Pinpoint the cell where the given text exists, returning its [X, Y] midpoint coordinate. 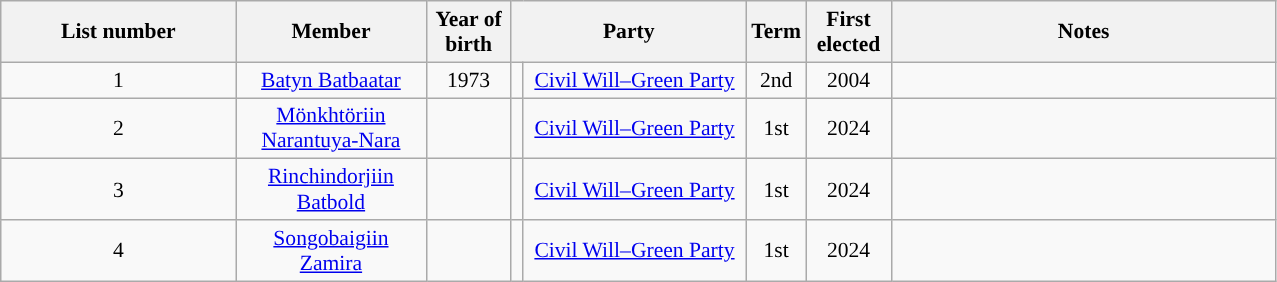
Notes [1084, 32]
1973 [468, 80]
2004 [848, 80]
Year of birth [468, 32]
Mönkhtöriin Narantuya-Nara [331, 128]
1 [118, 80]
Songobaigiin Zamira [331, 250]
3 [118, 190]
First elected [848, 32]
Batyn Batbaatar [331, 80]
Term [776, 32]
2 [118, 128]
Member [331, 32]
Party [628, 32]
List number [118, 32]
Rinchindorjiin Batbold [331, 190]
4 [118, 250]
2nd [776, 80]
